Pinpoint the cell where the given text exists, returning its [x, y] midpoint coordinate. 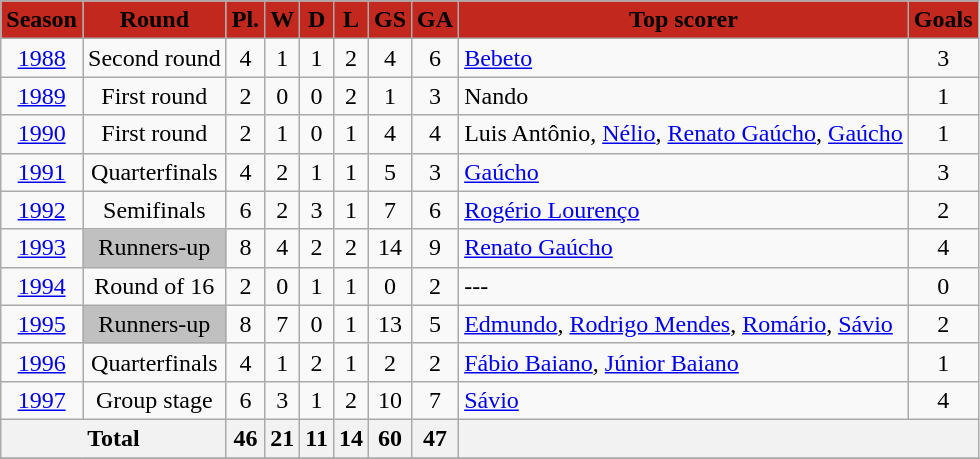
1996 [42, 362]
11 [317, 438]
60 [390, 438]
Fábio Baiano, Júnior Baiano [684, 362]
--- [684, 286]
Nando [684, 96]
10 [390, 400]
1988 [42, 58]
Total [114, 438]
Group stage [154, 400]
1994 [42, 286]
1990 [42, 134]
Round [154, 20]
9 [436, 248]
Goals [943, 20]
Top scorer [684, 20]
13 [390, 324]
Semifinals [154, 210]
Season [42, 20]
1993 [42, 248]
Pl. [245, 20]
L [350, 20]
D [317, 20]
47 [436, 438]
Second round [154, 58]
1989 [42, 96]
46 [245, 438]
GS [390, 20]
Gaúcho [684, 172]
1992 [42, 210]
21 [282, 438]
1995 [42, 324]
1997 [42, 400]
1991 [42, 172]
Renato Gaúcho [684, 248]
W [282, 20]
Sávio [684, 400]
Round of 16 [154, 286]
Bebeto [684, 58]
GA [436, 20]
Edmundo, Rodrigo Mendes, Romário, Sávio [684, 324]
Luis Antônio, Nélio, Renato Gaúcho, Gaúcho [684, 134]
Rogério Lourenço [684, 210]
